Extract the [x, y] coordinate from the center of the cell holding the provided text.  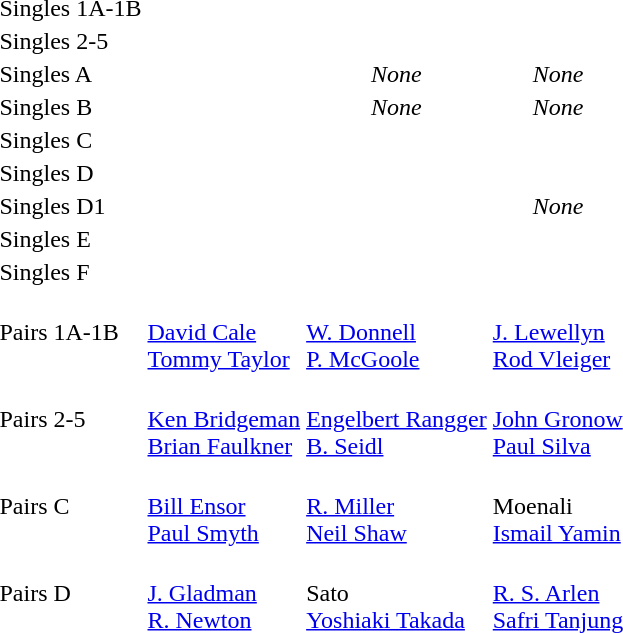
R. Miller Neil Shaw [397, 506]
Engelbert Rangger B. Seidl [397, 419]
Bill Ensor Paul Smyth [224, 506]
W. Donnell P. McGoole [397, 332]
David Cale Tommy Taylor [224, 332]
Ken Bridgeman Brian Faulkner [224, 419]
